From the cell containing the given text, extract its center point as [X, Y] coordinate. 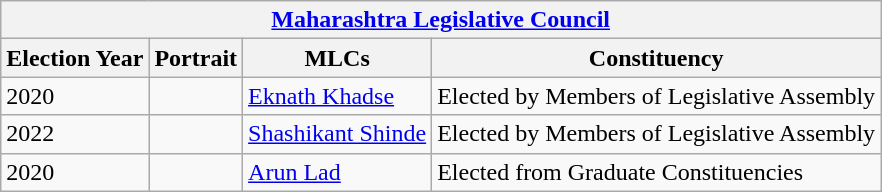
Elected from Graduate Constituencies [656, 172]
Maharashtra Legislative Council [441, 20]
2022 [75, 134]
Election Year [75, 58]
Portrait [196, 58]
Arun Lad [338, 172]
Eknath Khadse [338, 96]
Constituency [656, 58]
Shashikant Shinde [338, 134]
MLCs [338, 58]
